Output the [X, Y] coordinate of the center of the cell containing the given text.  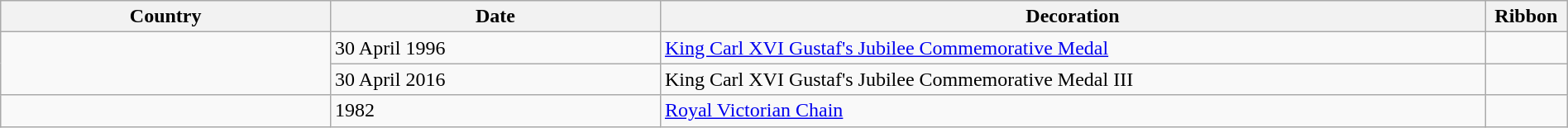
30 April 1996 [496, 48]
Decoration [1072, 17]
30 April 2016 [496, 79]
Ribbon [1527, 17]
Date [496, 17]
Royal Victorian Chain [1072, 111]
1982 [496, 111]
King Carl XVI Gustaf's Jubilee Commemorative Medal [1072, 48]
King Carl XVI Gustaf's Jubilee Commemorative Medal III [1072, 79]
Country [165, 17]
